Capture the cell that displays the provided text and extract its [x, y] central coordinate. 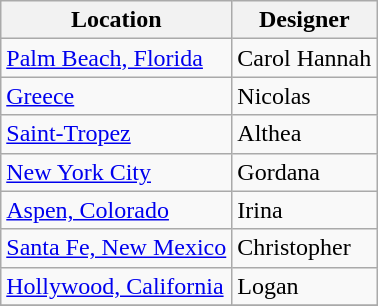
Santa Fe, New Mexico [116, 248]
Logan [304, 286]
Irina [304, 210]
Hollywood, California [116, 286]
Saint-Tropez [116, 134]
Greece [116, 96]
Gordana [304, 172]
Christopher [304, 248]
Location [116, 20]
New York City [116, 172]
Designer [304, 20]
Aspen, Colorado [116, 210]
Palm Beach, Florida [116, 58]
Carol Hannah [304, 58]
Althea [304, 134]
Nicolas [304, 96]
